Output the [X, Y] coordinate of the center of the cell containing the given text.  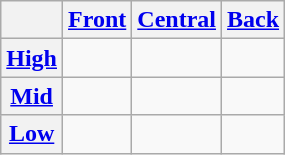
Low [32, 134]
Back [254, 20]
Front [98, 20]
Central [177, 20]
Mid [32, 96]
High [32, 58]
